From the cell containing the given text, extract its center point as [X, Y] coordinate. 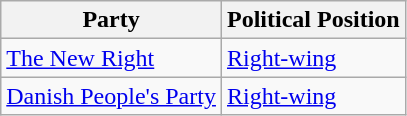
The New Right [112, 58]
Party [112, 20]
Political Position [313, 20]
Danish People's Party [112, 96]
